Return (x, y) of the center of cell containing provided text 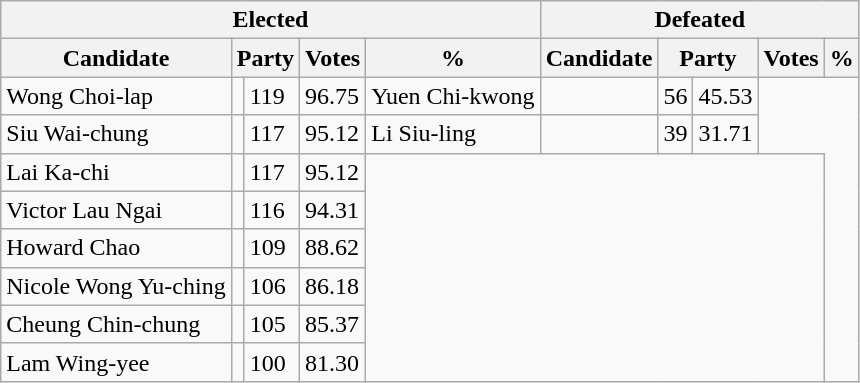
Victor Lau Ngai (116, 210)
86.18 (333, 286)
45.53 (726, 96)
Nicole Wong Yu-ching (116, 286)
31.71 (726, 134)
100 (272, 362)
Yuen Chi-kwong (453, 96)
119 (272, 96)
106 (272, 286)
81.30 (333, 362)
Howard Chao (116, 248)
96.75 (333, 96)
Lai Ka-chi (116, 172)
88.62 (333, 248)
105 (272, 324)
Wong Choi-lap (116, 96)
Elected (270, 20)
Li Siu-ling (453, 134)
Siu Wai-chung (116, 134)
109 (272, 248)
85.37 (333, 324)
94.31 (333, 210)
Lam Wing-yee (116, 362)
116 (272, 210)
Cheung Chin-chung (116, 324)
39 (676, 134)
Defeated (700, 20)
56 (676, 96)
